Identify which cell holds the provided text, then report its [x, y] central coordinate. 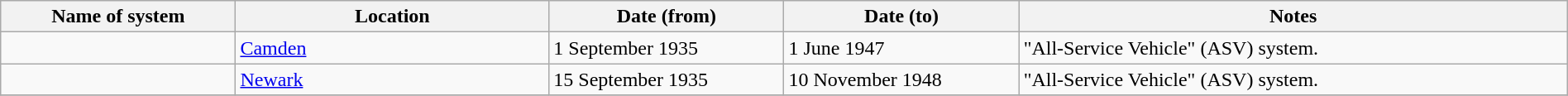
1 June 1947 [901, 48]
10 November 1948 [901, 79]
Name of system [118, 17]
15 September 1935 [667, 79]
Date (to) [901, 17]
Camden [392, 48]
1 September 1935 [667, 48]
Newark [392, 79]
Notes [1293, 17]
Location [392, 17]
Date (from) [667, 17]
